From the cell containing the given text, extract its center point as (x, y) coordinate. 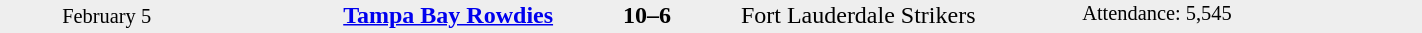
February 5 (106, 16)
Fort Lauderdale Strikers (910, 15)
10–6 (648, 15)
Attendance: 5,545 (1252, 16)
Tampa Bay Rowdies (384, 15)
